From the cell containing the given text, extract its center point as (X, Y) coordinate. 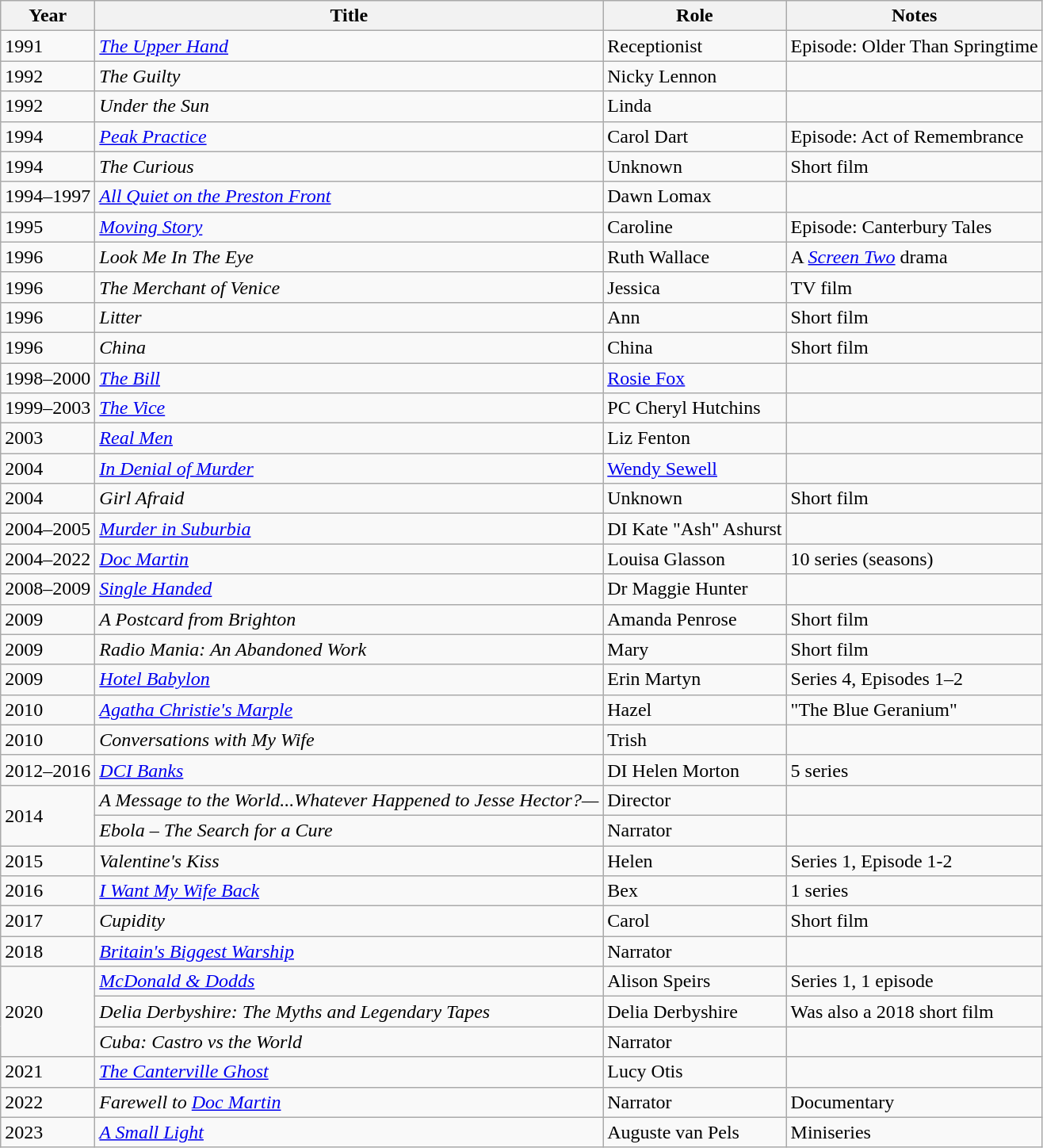
Lucy Otis (694, 1072)
TV film (915, 287)
Louisa Glasson (694, 559)
2008–2009 (48, 589)
The Upper Hand (349, 46)
Role (694, 16)
1998–2000 (48, 378)
Real Men (349, 438)
Moving Story (349, 227)
Girl Afraid (349, 499)
Title (349, 16)
Radio Mania: An Abandoned Work (349, 649)
McDonald & Dodds (349, 982)
Agatha Christie's Marple (349, 710)
Episode: Older Than Springtime (915, 46)
A Postcard from Brighton (349, 619)
2022 (48, 1102)
Ruth Wallace (694, 257)
Episode: Canterbury Tales (915, 227)
Hazel (694, 710)
2012–2016 (48, 770)
In Denial of Murder (349, 469)
2018 (48, 951)
10 series (seasons) (915, 559)
2021 (48, 1072)
Bex (694, 891)
Director (694, 800)
Was also a 2018 short film (915, 1012)
Dawn Lomax (694, 197)
The Bill (349, 378)
Receptionist (694, 46)
Nicky Lennon (694, 76)
Erin Martyn (694, 679)
1994–1997 (48, 197)
Series 4, Episodes 1–2 (915, 679)
Litter (349, 317)
I Want My Wife Back (349, 891)
Ebola – The Search for a Cure (349, 830)
Miniseries (915, 1132)
2004–2022 (48, 559)
Conversations with My Wife (349, 740)
Caroline (694, 227)
1991 (48, 46)
The Vice (349, 408)
Jessica (694, 287)
2014 (48, 815)
Cuba: Castro vs the World (349, 1042)
2003 (48, 438)
2016 (48, 891)
2023 (48, 1132)
Murder in Suburbia (349, 529)
Auguste van Pels (694, 1132)
2004–2005 (48, 529)
Year (48, 16)
All Quiet on the Preston Front (349, 197)
Carol (694, 921)
The Canterville Ghost (349, 1072)
Britain's Biggest Warship (349, 951)
Rosie Fox (694, 378)
Wendy Sewell (694, 469)
Episode: Act of Remembrance (915, 136)
Delia Derbyshire (694, 1012)
Dr Maggie Hunter (694, 589)
Single Handed (349, 589)
Liz Fenton (694, 438)
Alison Speirs (694, 982)
The Merchant of Venice (349, 287)
Delia Derbyshire: The Myths and Legendary Tapes (349, 1012)
Hotel Babylon (349, 679)
1 series (915, 891)
"The Blue Geranium" (915, 710)
Documentary (915, 1102)
Peak Practice (349, 136)
DI Kate "Ash" Ashurst (694, 529)
Look Me In The Eye (349, 257)
Ann (694, 317)
The Guilty (349, 76)
A Screen Two drama (915, 257)
Amanda Penrose (694, 619)
DCI Banks (349, 770)
2017 (48, 921)
The Curious (349, 166)
A Small Light (349, 1132)
DI Helen Morton (694, 770)
Linda (694, 106)
Notes (915, 16)
2020 (48, 1012)
Doc Martin (349, 559)
2015 (48, 860)
Cupidity (349, 921)
PC Cheryl Hutchins (694, 408)
1999–2003 (48, 408)
Valentine's Kiss (349, 860)
5 series (915, 770)
Series 1, 1 episode (915, 982)
Helen (694, 860)
Farewell to Doc Martin (349, 1102)
1995 (48, 227)
Trish (694, 740)
Carol Dart (694, 136)
A Message to the World...Whatever Happened to Jesse Hector?— (349, 800)
Series 1, Episode 1-2 (915, 860)
Under the Sun (349, 106)
Mary (694, 649)
